Detect which cell encompasses the target text, then output its [x, y] center coordinate. 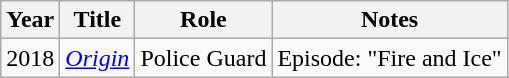
Year [30, 20]
Title [98, 20]
Role [204, 20]
Episode: "Fire and Ice" [390, 58]
Origin [98, 58]
2018 [30, 58]
Police Guard [204, 58]
Notes [390, 20]
